Extract the (x, y) coordinate from the center of the cell holding the provided text.  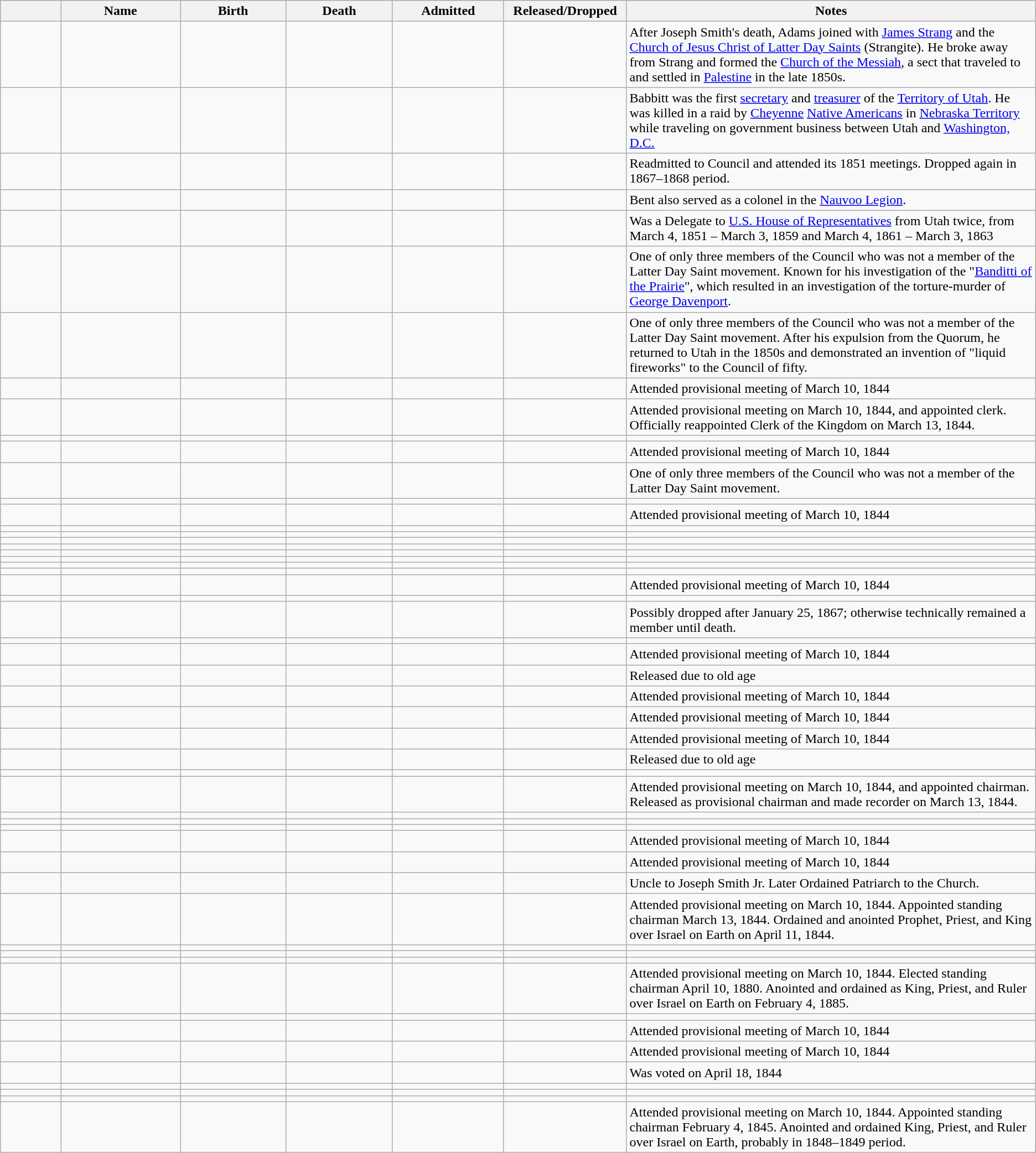
Was voted on April 18, 1844 (831, 1073)
Notes (831, 11)
Name (121, 11)
Death (340, 11)
Readmitted to Council and attended its 1851 meetings. Dropped again in 1867–1868 period. (831, 172)
Was a Delegate to U.S. House of Representatives from Utah twice, from March 4, 1851 – March 3, 1859 and March 4, 1861 – March 3, 1863 (831, 228)
Attended provisional meeting on March 10, 1844, and appointed chairman. Released as provisional chairman and made recorder on March 13, 1844. (831, 794)
Possibly dropped after January 25, 1867; otherwise technically remained a member until death. (831, 620)
Released/Dropped (565, 11)
Admitted (448, 11)
Uncle to Joseph Smith Jr. Later Ordained Patriarch to the Church. (831, 883)
Bent also served as a colonel in the Nauvoo Legion. (831, 200)
Birth (234, 11)
Attended provisional meeting on March 10, 1844, and appointed clerk. Officially reappointed Clerk of the Kingdom on March 13, 1844. (831, 417)
One of only three members of the Council who was not a member of the Latter Day Saint movement. (831, 480)
